Locate the cell with the specified text and output its [x, y] center coordinate. 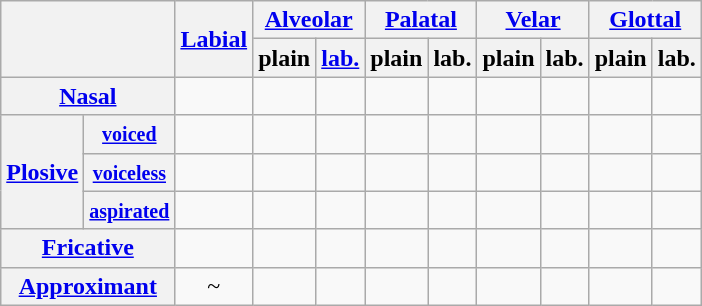
Nasal [88, 96]
voiced [130, 134]
Plosive [42, 172]
Glottal [645, 20]
Alveolar [309, 20]
voiceless [130, 172]
Fricative [88, 248]
aspirated [130, 210]
~ [214, 286]
Approximant [88, 286]
Labial [214, 39]
Velar [533, 20]
Palatal [421, 20]
